Determine the (x, y) coordinate at the center of the cell enclosing the given text.  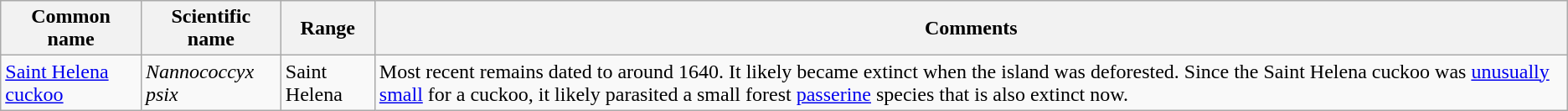
Comments (971, 29)
Saint Helena cuckoo (71, 82)
Nannococcyx psix (211, 82)
Common name (71, 29)
Saint Helena (328, 82)
Range (328, 29)
Scientific name (211, 29)
